Identify which cell holds the provided text, then report its [X, Y] central coordinate. 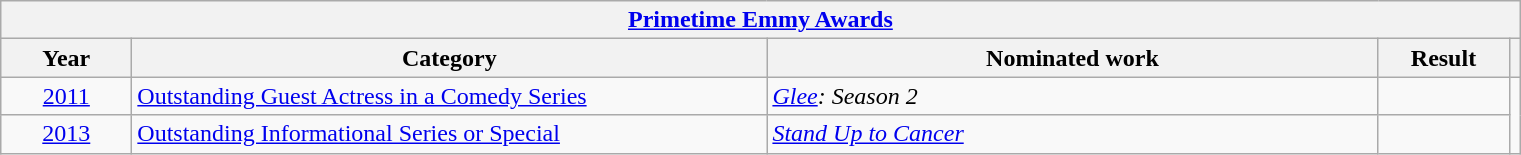
Nominated work [1072, 58]
Glee: Season 2 [1072, 96]
2013 [66, 134]
2011 [66, 96]
Category [450, 58]
Stand Up to Cancer [1072, 134]
Result [1444, 58]
Year [66, 58]
Outstanding Informational Series or Special [450, 134]
Outstanding Guest Actress in a Comedy Series [450, 96]
Primetime Emmy Awards [760, 20]
